For the text-containing cell, return its midpoint in [x, y] coordinate format. 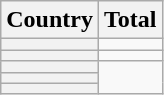
Country [50, 20]
Total [130, 20]
